For the text-containing cell, return its midpoint in (X, Y) coordinate format. 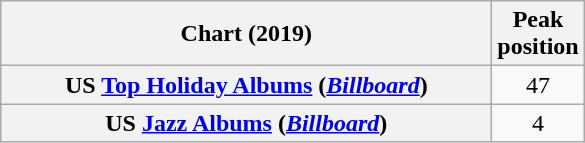
Peakposition (538, 34)
US Top Holiday Albums (Billboard) (246, 85)
47 (538, 85)
US Jazz Albums (Billboard) (246, 123)
4 (538, 123)
Chart (2019) (246, 34)
